Provide the (X, Y) coordinate of the cell's center where the given text is located.  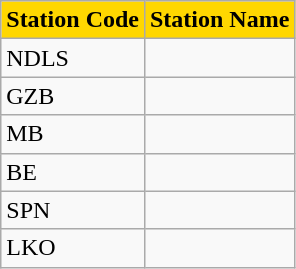
Station Code (73, 20)
NDLS (73, 58)
LKO (73, 248)
SPN (73, 210)
MB (73, 134)
BE (73, 172)
Station Name (219, 20)
GZB (73, 96)
